Search for the cell housing the specified text and yield its [X, Y] center coordinate. 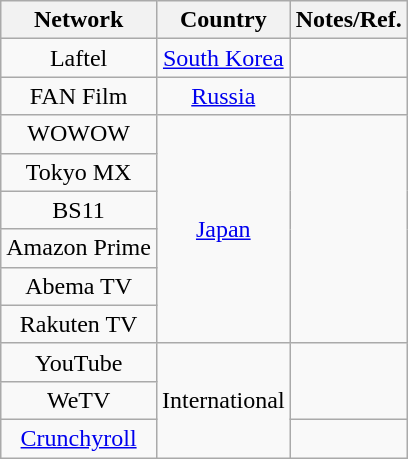
FAN Film [79, 96]
Crunchyroll [79, 438]
BS11 [79, 210]
Amazon Prime [79, 248]
Rakuten TV [79, 324]
WeTV [79, 400]
South Korea [223, 58]
Abema TV [79, 286]
YouTube [79, 362]
WOWOW [79, 134]
International [223, 400]
Laftel [79, 58]
Tokyo MX [79, 172]
Country [223, 20]
Notes/Ref. [348, 20]
Japan [223, 229]
Russia [223, 96]
Network [79, 20]
